Identify which cell holds the provided text, then report its [x, y] central coordinate. 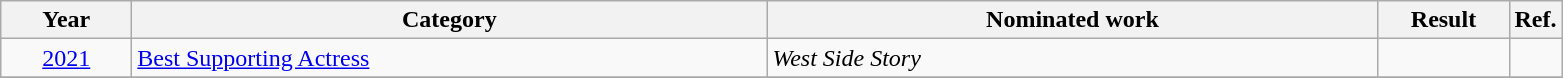
Category [450, 20]
Result [1444, 20]
Ref. [1536, 20]
Nominated work [1072, 20]
2021 [66, 58]
Year [66, 20]
West Side Story [1072, 58]
Best Supporting Actress [450, 58]
